Determine the [x, y] coordinate at the center of the cell enclosing the given text.  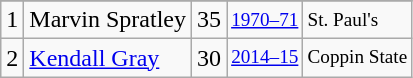
2014–15 [265, 58]
Coppin State [358, 58]
Marvin Spratley [108, 20]
1 [12, 20]
35 [210, 20]
1970–71 [265, 20]
St. Paul's [358, 20]
2 [12, 58]
30 [210, 58]
Kendall Gray [108, 58]
